Determine the [X, Y] coordinate at the center of the cell enclosing the given text.  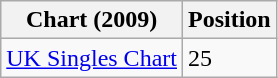
Position [229, 20]
UK Singles Chart [92, 58]
25 [229, 58]
Chart (2009) [92, 20]
